Locate the cell with the specified text and output its [x, y] center coordinate. 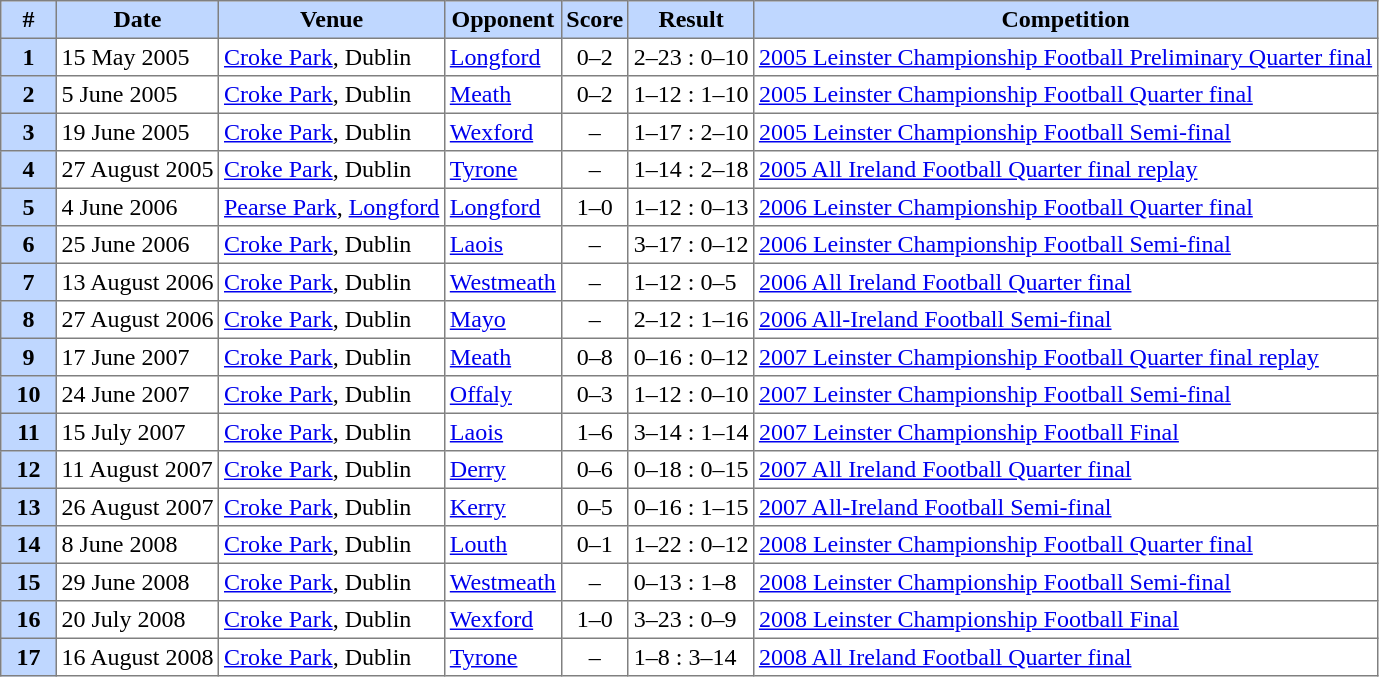
Kerry [504, 507]
2007 Leinster Championship Football Semi-final [1066, 395]
10 [29, 395]
1–17 : 2–10 [690, 132]
1–12 : 0–5 [690, 282]
2008 Leinster Championship Football Quarter final [1066, 545]
2006 All Ireland Football Quarter final [1066, 282]
2006 Leinster Championship Football Semi-final [1066, 245]
Louth [504, 545]
Score [594, 20]
0–5 [594, 507]
2005 All Ireland Football Quarter final replay [1066, 170]
Result [690, 20]
4 [29, 170]
2005 Leinster Championship Football Semi-final [1066, 132]
2–12 : 1–16 [690, 320]
27 August 2005 [138, 170]
2006 Leinster Championship Football Quarter final [1066, 207]
11 [29, 432]
# [29, 20]
0–13 : 1–8 [690, 582]
1–8 : 3–14 [690, 657]
Competition [1066, 20]
19 June 2005 [138, 132]
2008 All Ireland Football Quarter final [1066, 657]
0–16 : 1–15 [690, 507]
0–6 [594, 470]
3–14 : 1–14 [690, 432]
Opponent [504, 20]
2–23 : 0–10 [690, 57]
9 [29, 357]
2007 Leinster Championship Football Final [1066, 432]
14 [29, 545]
1–22 : 0–12 [690, 545]
Pearse Park, Longford [332, 207]
15 July 2007 [138, 432]
13 August 2006 [138, 282]
2 [29, 95]
Offaly [504, 395]
3 [29, 132]
1–6 [594, 432]
7 [29, 282]
13 [29, 507]
Venue [332, 20]
0–1 [594, 545]
0–18 : 0–15 [690, 470]
25 June 2006 [138, 245]
1–12 : 1–10 [690, 95]
8 [29, 320]
15 May 2005 [138, 57]
Date [138, 20]
3–17 : 0–12 [690, 245]
0–16 : 0–12 [690, 357]
5 June 2005 [138, 95]
4 June 2006 [138, 207]
24 June 2007 [138, 395]
0–3 [594, 395]
5 [29, 207]
2008 Leinster Championship Football Final [1066, 620]
2005 Leinster Championship Football Preliminary Quarter final [1066, 57]
11 August 2007 [138, 470]
15 [29, 582]
Mayo [504, 320]
1–14 : 2–18 [690, 170]
2007 Leinster Championship Football Quarter final replay [1066, 357]
16 [29, 620]
2006 All-Ireland Football Semi-final [1066, 320]
17 [29, 657]
2005 Leinster Championship Football Quarter final [1066, 95]
12 [29, 470]
1–12 : 0–10 [690, 395]
20 July 2008 [138, 620]
2007 All-Ireland Football Semi-final [1066, 507]
26 August 2007 [138, 507]
1 [29, 57]
3–23 : 0–9 [690, 620]
0–8 [594, 357]
8 June 2008 [138, 545]
27 August 2006 [138, 320]
17 June 2007 [138, 357]
Derry [504, 470]
2007 All Ireland Football Quarter final [1066, 470]
1–12 : 0–13 [690, 207]
29 June 2008 [138, 582]
6 [29, 245]
2008 Leinster Championship Football Semi-final [1066, 582]
16 August 2008 [138, 657]
